From the cell containing the given text, extract its center point as (x, y) coordinate. 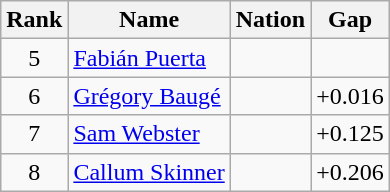
+0.016 (350, 96)
Fabián Puerta (149, 58)
5 (34, 58)
+0.206 (350, 172)
6 (34, 96)
Sam Webster (149, 134)
Gap (350, 20)
Nation (270, 20)
Grégory Baugé (149, 96)
Rank (34, 20)
7 (34, 134)
Callum Skinner (149, 172)
+0.125 (350, 134)
Name (149, 20)
8 (34, 172)
